Provide the (x, y) coordinate of the cell's center where the given text is located.  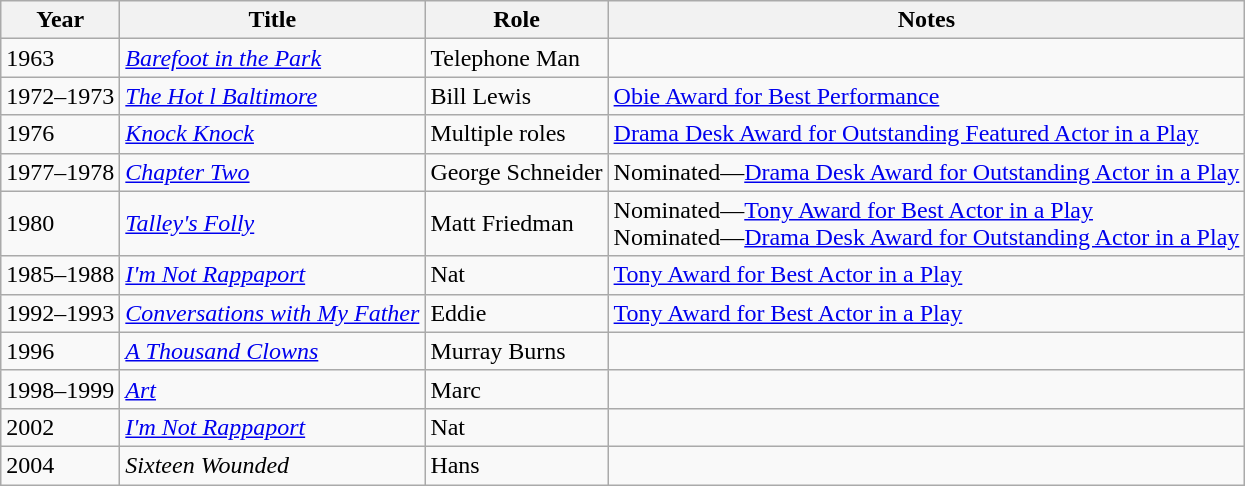
1996 (60, 351)
Knock Knock (272, 134)
Nominated—Drama Desk Award for Outstanding Actor in a Play (926, 172)
2004 (60, 465)
1992–1993 (60, 313)
Barefoot in the Park (272, 58)
Matt Friedman (516, 224)
A Thousand Clowns (272, 351)
Role (516, 20)
1963 (60, 58)
Multiple roles (516, 134)
Year (60, 20)
Marc (516, 389)
Hans (516, 465)
1998–1999 (60, 389)
Eddie (516, 313)
Bill Lewis (516, 96)
2002 (60, 427)
Title (272, 20)
Drama Desk Award for Outstanding Featured Actor in a Play (926, 134)
George Schneider (516, 172)
The Hot l Baltimore (272, 96)
Murray Burns (516, 351)
1980 (60, 224)
1985–1988 (60, 275)
1972–1973 (60, 96)
Obie Award for Best Performance (926, 96)
1977–1978 (60, 172)
Talley's Folly (272, 224)
Nominated—Tony Award for Best Actor in a Play Nominated—Drama Desk Award for Outstanding Actor in a Play (926, 224)
Art (272, 389)
Conversations with My Father (272, 313)
Notes (926, 20)
Telephone Man (516, 58)
Chapter Two (272, 172)
Sixteen Wounded (272, 465)
1976 (60, 134)
